Output the [X, Y] coordinate of the center of the cell containing the given text.  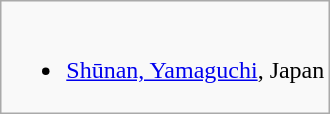
Shūnan, Yamaguchi, Japan [166, 58]
